Return [X, Y] of the center of cell containing provided text 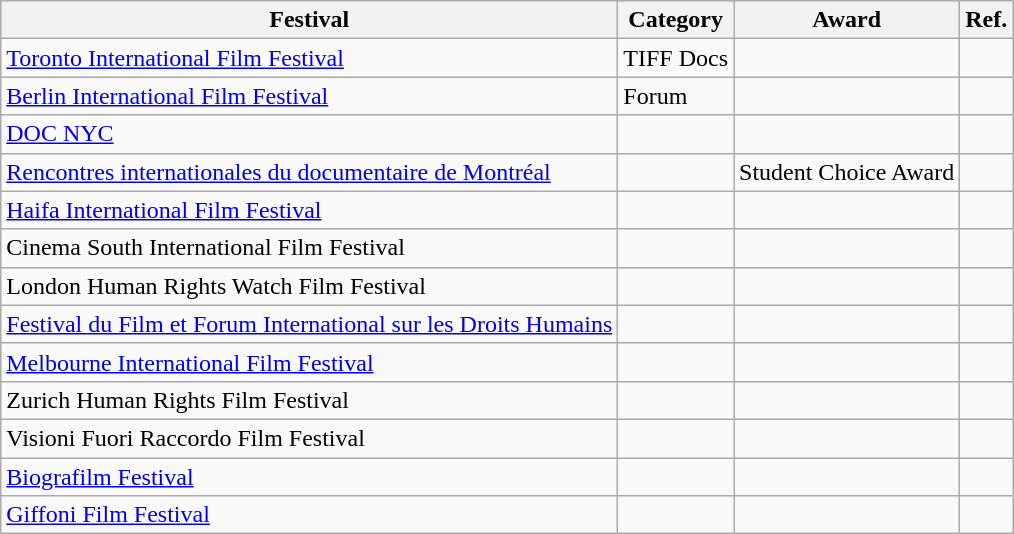
Melbourne International Film Festival [310, 362]
Category [676, 20]
Rencontres internationales du documentaire de Montréal [310, 172]
Berlin International Film Festival [310, 96]
Festival [310, 20]
Award [847, 20]
Biografilm Festival [310, 477]
DOC NYC [310, 134]
Toronto International Film Festival [310, 58]
Haifa International Film Festival [310, 210]
Zurich Human Rights Film Festival [310, 400]
Giffoni Film Festival [310, 515]
TIFF Docs [676, 58]
Cinema South International Film Festival [310, 248]
London Human Rights Watch Film Festival [310, 286]
Festival du Film et Forum International sur les Droits Humains [310, 324]
Student Choice Award [847, 172]
Visioni Fuori Raccordo Film Festival [310, 438]
Forum [676, 96]
Ref. [986, 20]
